Determine the (X, Y) coordinate at the center of the cell enclosing the given text.  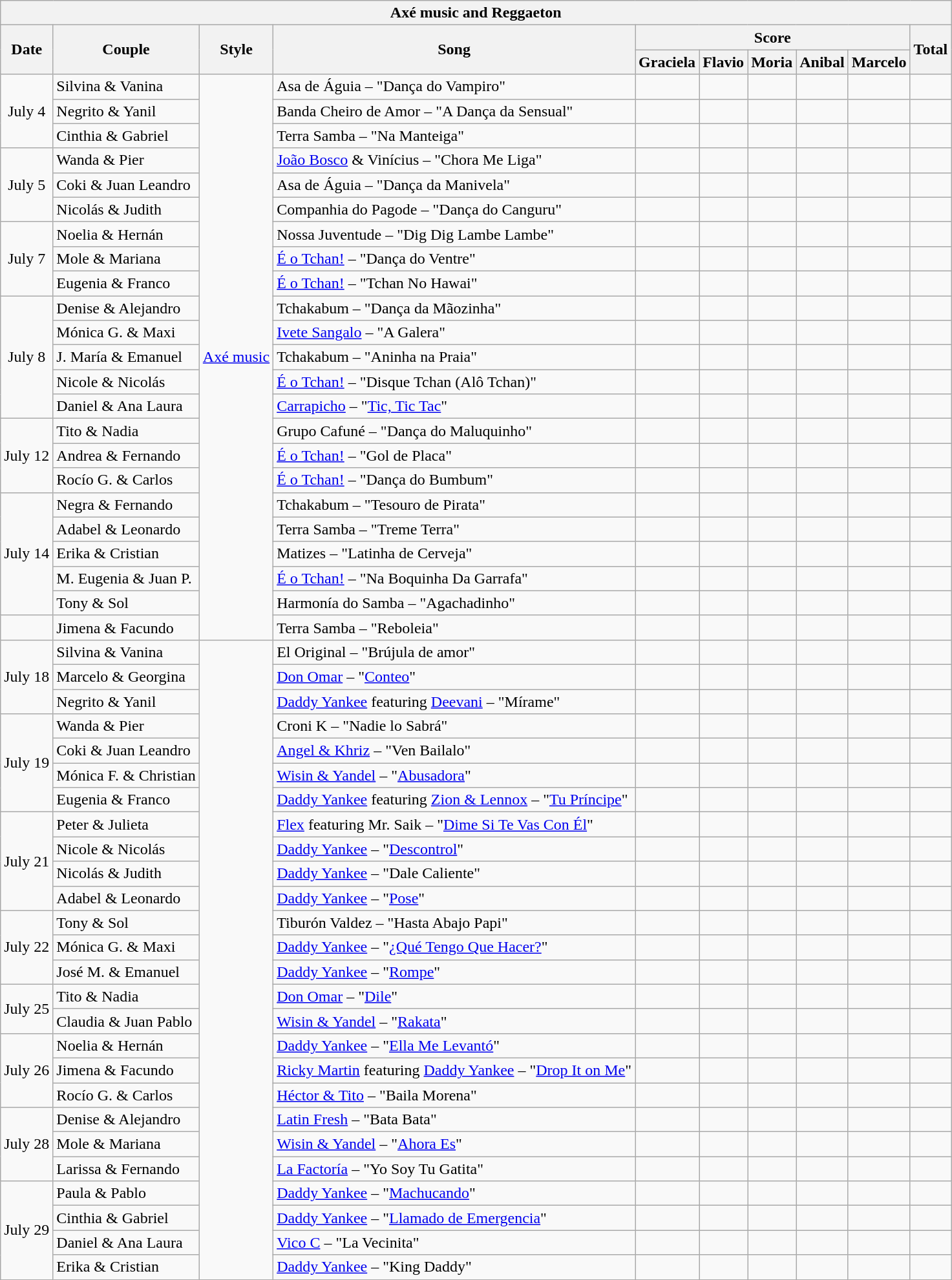
Asa de Águia – "Dança do Vampiro" (454, 87)
Nossa Juventude – "Dig Dig Lambe Lambe" (454, 234)
Axé music (236, 357)
July 25 (27, 1009)
July 26 (27, 1070)
Graciela (667, 62)
Couple (126, 50)
Axé music and Reggaeton (476, 13)
Daddy Yankee – "Rompe" (454, 972)
Flavio (724, 62)
Terra Samba – "Na Manteiga" (454, 136)
La Factoría – "Yo Soy Tu Gatita" (454, 1169)
Tchakabum – "Tesouro de Pirata" (454, 505)
J. María & Emanuel (126, 357)
Tchakabum – "Aninha na Praia" (454, 357)
Ivete Sangalo – "A Galera" (454, 333)
Daddy Yankee featuring Zion & Lennox – "Tu Príncipe" (454, 800)
Mónica F. & Christian (126, 775)
Companhia do Pagode – "Dança do Canguru" (454, 209)
Daddy Yankee – "Ella Me Levantó" (454, 1045)
July 18 (27, 677)
Harmonía do Samba – "Agachadinho" (454, 603)
Grupo Cafuné – "Dança do Maluquinho" (454, 431)
July 14 (27, 554)
Larissa & Fernando (126, 1169)
Andrea & Fernando (126, 456)
July 19 (27, 763)
Wisin & Yandel – "Ahora Es" (454, 1144)
July 22 (27, 947)
Terra Samba – "Reboleia" (454, 627)
Don Omar – "Dile" (454, 996)
Daddy Yankee featuring Deevani – "Mírame" (454, 701)
Wisin & Yandel – "Abusadora" (454, 775)
Total (931, 50)
July 4 (27, 111)
M. Eugenia & Juan P. (126, 578)
Terra Samba – "Treme Terra" (454, 529)
Style (236, 50)
July 28 (27, 1144)
July 21 (27, 861)
Moria (772, 62)
July 8 (27, 357)
Negra & Fernando (126, 505)
É o Tchan! – "Tchan No Hawai" (454, 283)
Carrapicho – "Tic, Tic Tac" (454, 406)
July 12 (27, 456)
Matizes – "Latinha de Cerveja" (454, 554)
Daddy Yankee – "Machucando" (454, 1193)
Anibal (822, 62)
Latin Fresh – "Bata Bata" (454, 1120)
July 7 (27, 258)
El Original – "Brújula de amor" (454, 652)
É o Tchan! – "Dança do Bumbum" (454, 480)
Ricky Martin featuring Daddy Yankee – "Drop It on Me" (454, 1070)
Daddy Yankee – "Llamado de Emergencia" (454, 1218)
July 29 (27, 1230)
É o Tchan! – "Dança do Ventre" (454, 258)
Peter & Julieta (126, 824)
Wisin & Yandel – "Rakata" (454, 1021)
Date (27, 50)
Flex featuring Mr. Saik – "Dime Si Te Vas Con Él" (454, 824)
Claudia & Juan Pablo (126, 1021)
Tchakabum – "Dança da Mãozinha" (454, 308)
José M. & Emanuel (126, 972)
Marcelo & Georgina (126, 677)
É o Tchan! – "Na Boquinha Da Garrafa" (454, 578)
Tiburón Valdez – "Hasta Abajo Papi" (454, 923)
Daddy Yankee – "Pose" (454, 898)
Don Omar – "Conteo" (454, 677)
Daddy Yankee – "Dale Caliente" (454, 874)
Banda Cheiro de Amor – "A Dança da Sensual" (454, 111)
Vico C – "La Vecinita" (454, 1243)
July 5 (27, 185)
Marcelo (879, 62)
Asa de Águia – "Dança da Manivela" (454, 185)
Daddy Yankee – "¿Qué Tengo Que Hacer?" (454, 947)
Daddy Yankee – "Descontrol" (454, 849)
Score (773, 37)
Croni K – "Nadie lo Sabrá" (454, 726)
Héctor & Tito – "Baila Morena" (454, 1095)
Song (454, 50)
Daddy Yankee – "King Daddy" (454, 1267)
João Bosco & Vinícius – "Chora Me Liga" (454, 160)
Angel & Khriz – "Ven Bailalo" (454, 751)
Paula & Pablo (126, 1193)
É o Tchan! – "Gol de Placa" (454, 456)
É o Tchan! – "Disque Tchan (Alô Tchan)" (454, 382)
